For the text-containing cell, return its midpoint in (X, Y) coordinate format. 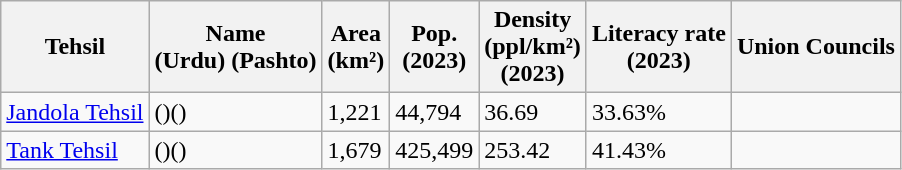
Area(km²) (356, 47)
1,221 (356, 112)
Tank Tehsil (75, 150)
41.43% (658, 150)
Tehsil (75, 47)
Density(ppl/km²)(2023) (533, 47)
Union Councils (816, 47)
Pop.(2023) (434, 47)
44,794 (434, 112)
33.63% (658, 112)
1,679 (356, 150)
Literacy rate(2023) (658, 47)
36.69 (533, 112)
Name(Urdu) (Pashto) (236, 47)
425,499 (434, 150)
Jandola Tehsil (75, 112)
253.42 (533, 150)
